For the text-containing cell, return its midpoint in (x, y) coordinate format. 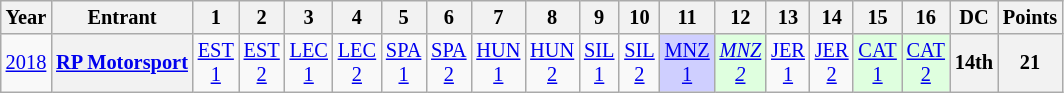
DC (974, 17)
HUN2 (552, 63)
HUN1 (498, 63)
16 (926, 17)
2018 (26, 63)
JER2 (832, 63)
Entrant (122, 17)
RP Motorsport (122, 63)
JER1 (788, 63)
13 (788, 17)
21 (1030, 63)
LEC2 (357, 63)
CAT2 (926, 63)
12 (741, 17)
SPA2 (448, 63)
SPA1 (404, 63)
SIL1 (599, 63)
MNZ2 (741, 63)
1 (216, 17)
2 (262, 17)
11 (688, 17)
CAT1 (877, 63)
9 (599, 17)
Year (26, 17)
15 (877, 17)
EST1 (216, 63)
MNZ1 (688, 63)
8 (552, 17)
14 (832, 17)
14th (974, 63)
Points (1030, 17)
4 (357, 17)
SIL2 (639, 63)
3 (309, 17)
EST2 (262, 63)
7 (498, 17)
6 (448, 17)
10 (639, 17)
5 (404, 17)
LEC1 (309, 63)
